Return the [X, Y] coordinate for the center point of the cell that contains the specified text.  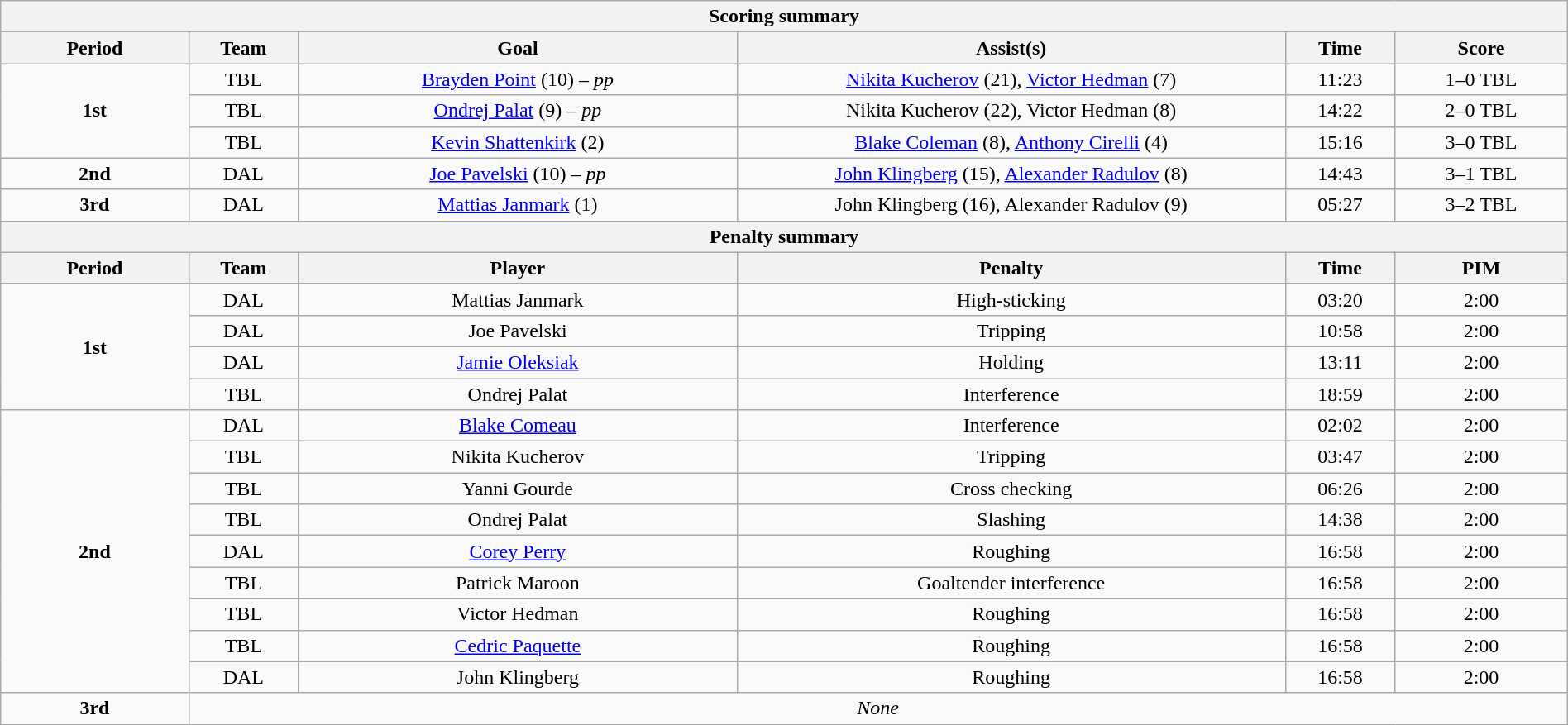
14:38 [1340, 520]
Scoring summary [784, 17]
3–0 TBL [1481, 142]
Ondrej Palat (9) – pp [518, 111]
1–0 TBL [1481, 79]
Nikita Kucherov (21), Victor Hedman (7) [1011, 79]
PIM [1481, 268]
Victor Hedman [518, 614]
Goal [518, 48]
3–2 TBL [1481, 205]
Nikita Kucherov [518, 457]
Cedric Paquette [518, 646]
Holding [1011, 362]
Joe Pavelski [518, 331]
John Klingberg [518, 677]
03:47 [1340, 457]
Brayden Point (10) – pp [518, 79]
05:27 [1340, 205]
14:43 [1340, 174]
Cross checking [1011, 489]
Slashing [1011, 520]
Score [1481, 48]
14:22 [1340, 111]
06:26 [1340, 489]
Joe Pavelski (10) – pp [518, 174]
High-sticking [1011, 299]
10:58 [1340, 331]
Penalty summary [784, 236]
15:16 [1340, 142]
Blake Comeau [518, 426]
John Klingberg (15), Alexander Radulov (8) [1011, 174]
Assist(s) [1011, 48]
Corey Perry [518, 551]
02:02 [1340, 426]
03:20 [1340, 299]
Patrick Maroon [518, 583]
2–0 TBL [1481, 111]
18:59 [1340, 394]
3–1 TBL [1481, 174]
None [878, 708]
Mattias Janmark (1) [518, 205]
Yanni Gourde [518, 489]
Kevin Shattenkirk (2) [518, 142]
Blake Coleman (8), Anthony Cirelli (4) [1011, 142]
Goaltender interference [1011, 583]
Mattias Janmark [518, 299]
Jamie Oleksiak [518, 362]
Player [518, 268]
11:23 [1340, 79]
Nikita Kucherov (22), Victor Hedman (8) [1011, 111]
John Klingberg (16), Alexander Radulov (9) [1011, 205]
13:11 [1340, 362]
Penalty [1011, 268]
